Detect which cell encompasses the target text, then output its [X, Y] center coordinate. 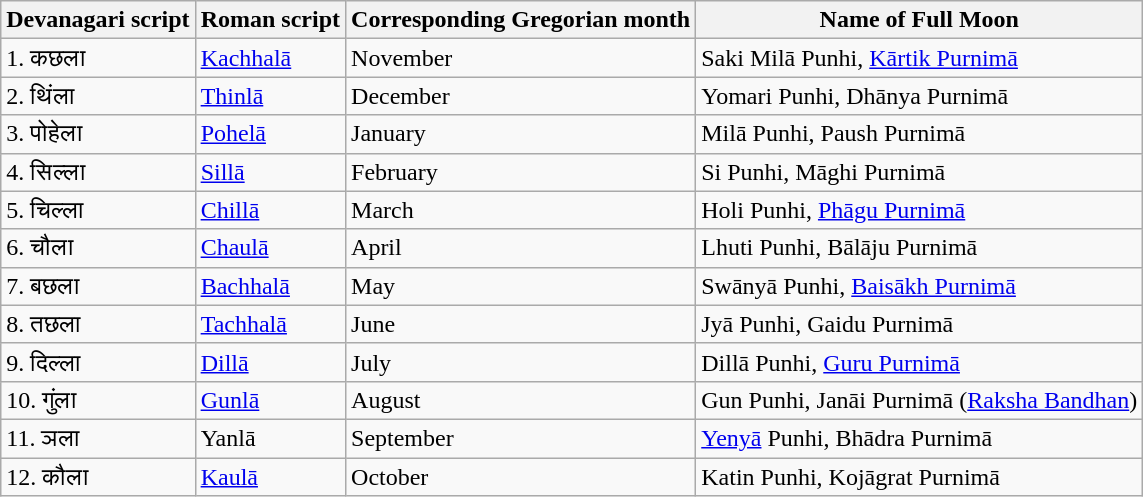
August [521, 400]
Yomari Punhi, Dhānya Purnimā [920, 96]
May [521, 286]
Holi Punhi, Phāgu Purnimā [920, 210]
6. चौला [98, 248]
12. कौला [98, 477]
Milā Punhi, Paush Purnimā [920, 134]
February [521, 172]
October [521, 477]
2. थिंला [98, 96]
Kaulā [270, 477]
Sillā [270, 172]
April [521, 248]
Dillā [270, 362]
Saki Milā Punhi, Kārtik Purnimā [920, 58]
Tachhalā [270, 324]
Chaulā [270, 248]
4. सिल्ला [98, 172]
Roman script [270, 20]
January [521, 134]
5. चिल्ला [98, 210]
3. पोहेला [98, 134]
Yenyā Punhi, Bhādra Purnimā [920, 438]
Si Punhi, Māghi Purnimā [920, 172]
Gunlā [270, 400]
7. बछला [98, 286]
June [521, 324]
1. कछला [98, 58]
Chillā [270, 210]
Gun Punhi, Janāi Purnimā (Raksha Bandhan) [920, 400]
Dillā Punhi, Guru Purnimā [920, 362]
Bachhalā [270, 286]
November [521, 58]
11. ञला [98, 438]
10. गुंला [98, 400]
Katin Punhi, Kojāgrat Purnimā [920, 477]
December [521, 96]
Swānyā Punhi, Baisākh Purnimā [920, 286]
Pohelā [270, 134]
Kachhalā [270, 58]
8. तछला [98, 324]
Devanagari script [98, 20]
July [521, 362]
March [521, 210]
9. दिल्ला [98, 362]
Thinlā [270, 96]
Lhuti Punhi, Bālāju Purnimā [920, 248]
Corresponding Gregorian month [521, 20]
September [521, 438]
Yanlā [270, 438]
Name of Full Moon [920, 20]
Jyā Punhi, Gaidu Purnimā [920, 324]
